Pinpoint the cell where the given text exists, returning its (x, y) midpoint coordinate. 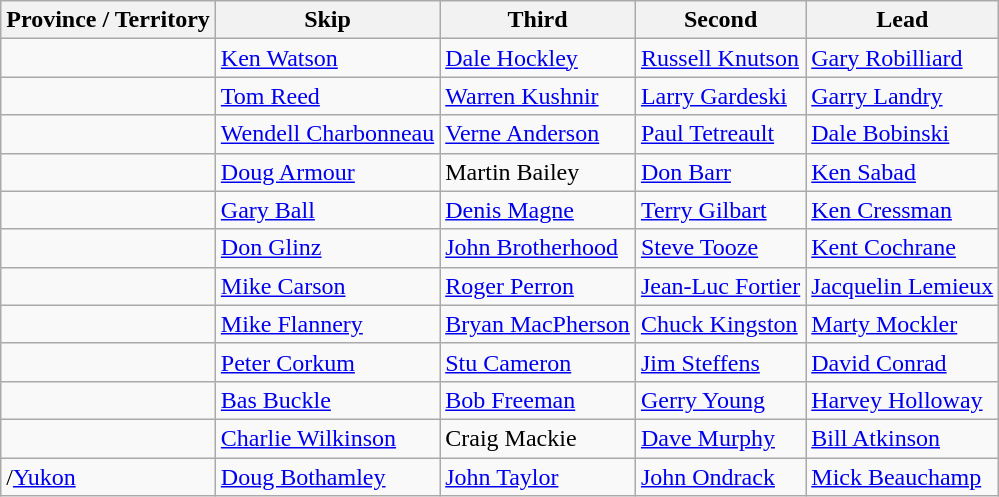
Ken Watson (327, 58)
Dale Hockley (538, 58)
Charlie Wilkinson (327, 438)
Mike Carson (327, 286)
Third (538, 20)
Mick Beauchamp (902, 477)
Doug Armour (327, 172)
Bob Freeman (538, 400)
Bas Buckle (327, 400)
Skip (327, 20)
Lead (902, 20)
Jean-Luc Fortier (720, 286)
Paul Tetreault (720, 134)
Roger Perron (538, 286)
Bill Atkinson (902, 438)
Don Barr (720, 172)
Martin Bailey (538, 172)
Craig Mackie (538, 438)
Harvey Holloway (902, 400)
Ken Sabad (902, 172)
Larry Gardeski (720, 96)
Chuck Kingston (720, 324)
Ken Cressman (902, 210)
Province / Territory (108, 20)
David Conrad (902, 362)
Mike Flannery (327, 324)
Warren Kushnir (538, 96)
Terry Gilbart (720, 210)
Doug Bothamley (327, 477)
/Yukon (108, 477)
Dale Bobinski (902, 134)
Jim Steffens (720, 362)
John Taylor (538, 477)
Tom Reed (327, 96)
Steve Tooze (720, 248)
Bryan MacPherson (538, 324)
Gary Ball (327, 210)
John Brotherhood (538, 248)
Stu Cameron (538, 362)
Don Glinz (327, 248)
John Ondrack (720, 477)
Marty Mockler (902, 324)
Garry Landry (902, 96)
Kent Cochrane (902, 248)
Dave Murphy (720, 438)
Jacquelin Lemieux (902, 286)
Peter Corkum (327, 362)
Verne Anderson (538, 134)
Denis Magne (538, 210)
Gerry Young (720, 400)
Wendell Charbonneau (327, 134)
Second (720, 20)
Gary Robilliard (902, 58)
Russell Knutson (720, 58)
